For the text-containing cell, return its midpoint in (x, y) coordinate format. 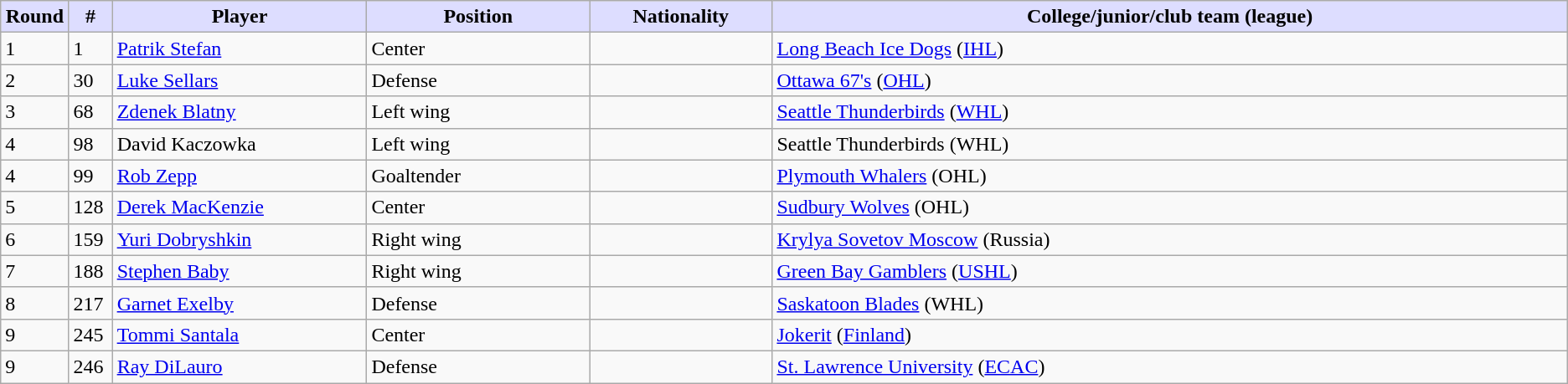
Derek MacKenzie (240, 207)
David Kaczowka (240, 144)
188 (90, 271)
Krylya Sovetov Moscow (Russia) (1169, 239)
St. Lawrence University (ECAC) (1169, 366)
98 (90, 144)
College/junior/club team (league) (1169, 17)
Luke Sellars (240, 80)
8 (35, 303)
Player (240, 17)
5 (35, 207)
6 (35, 239)
245 (90, 335)
Yuri Dobryshkin (240, 239)
217 (90, 303)
Rob Zepp (240, 176)
Plymouth Whalers (OHL) (1169, 176)
Goaltender (478, 176)
Long Beach Ice Dogs (IHL) (1169, 49)
Ray DiLauro (240, 366)
# (90, 17)
Stephen Baby (240, 271)
Saskatoon Blades (WHL) (1169, 303)
Ottawa 67's (OHL) (1169, 80)
Nationality (681, 17)
3 (35, 112)
Sudbury Wolves (OHL) (1169, 207)
159 (90, 239)
99 (90, 176)
30 (90, 80)
Patrik Stefan (240, 49)
Round (35, 17)
Green Bay Gamblers (USHL) (1169, 271)
68 (90, 112)
Garnet Exelby (240, 303)
Tommi Santala (240, 335)
Position (478, 17)
Zdenek Blatny (240, 112)
Jokerit (Finland) (1169, 335)
128 (90, 207)
7 (35, 271)
2 (35, 80)
246 (90, 366)
